Pinpoint the cell where the given text exists, returning its [X, Y] midpoint coordinate. 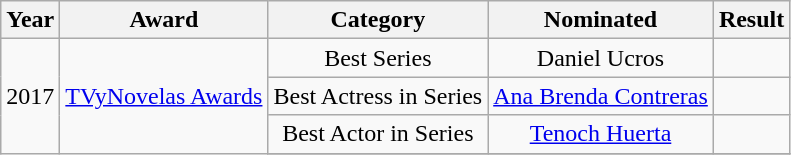
Result [751, 20]
Category [378, 20]
Ana Brenda Contreras [601, 96]
TVyNovelas Awards [164, 96]
Best Actor in Series [378, 134]
Best Series [378, 58]
2017 [30, 96]
Daniel Ucros [601, 58]
Best Actress in Series [378, 96]
Award [164, 20]
Tenoch Huerta [601, 134]
Year [30, 20]
Nominated [601, 20]
